Capture the cell that displays the provided text and extract its (x, y) central coordinate. 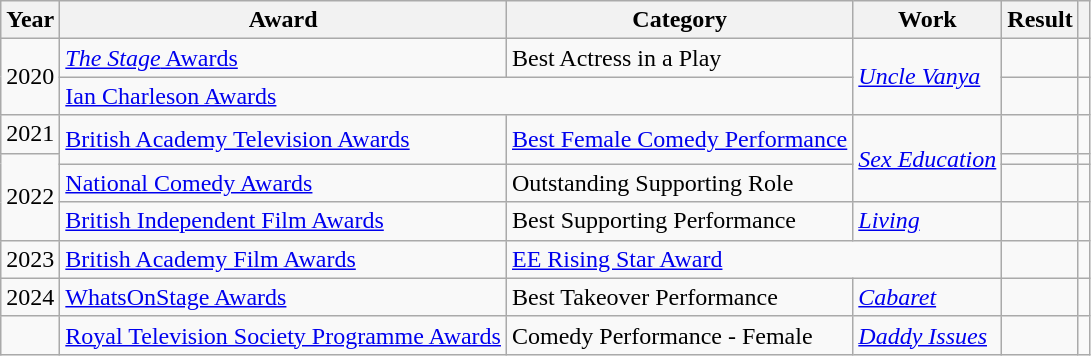
2024 (30, 297)
Ian Charleson Awards (456, 96)
Sex Education (928, 158)
Uncle Vanya (928, 77)
Royal Television Society Programme Awards (284, 335)
British Academy Film Awards (284, 259)
2021 (30, 134)
Work (928, 20)
WhatsOnStage Awards (284, 297)
The Stage Awards (284, 58)
Comedy Performance - Female (679, 335)
British Independent Film Awards (284, 221)
EE Rising Star Award (754, 259)
National Comedy Awards (284, 183)
British Academy Television Awards (284, 140)
Best Female Comedy Performance (679, 140)
2023 (30, 259)
Year (30, 20)
Best Takeover Performance (679, 297)
2022 (30, 196)
Daddy Issues (928, 335)
Best Actress in a Play (679, 58)
Best Supporting Performance (679, 221)
Category (679, 20)
Cabaret (928, 297)
Outstanding Supporting Role (679, 183)
Living (928, 221)
2020 (30, 77)
Result (1040, 20)
Award (284, 20)
